Output the [x, y] coordinate of the center of the cell containing the given text.  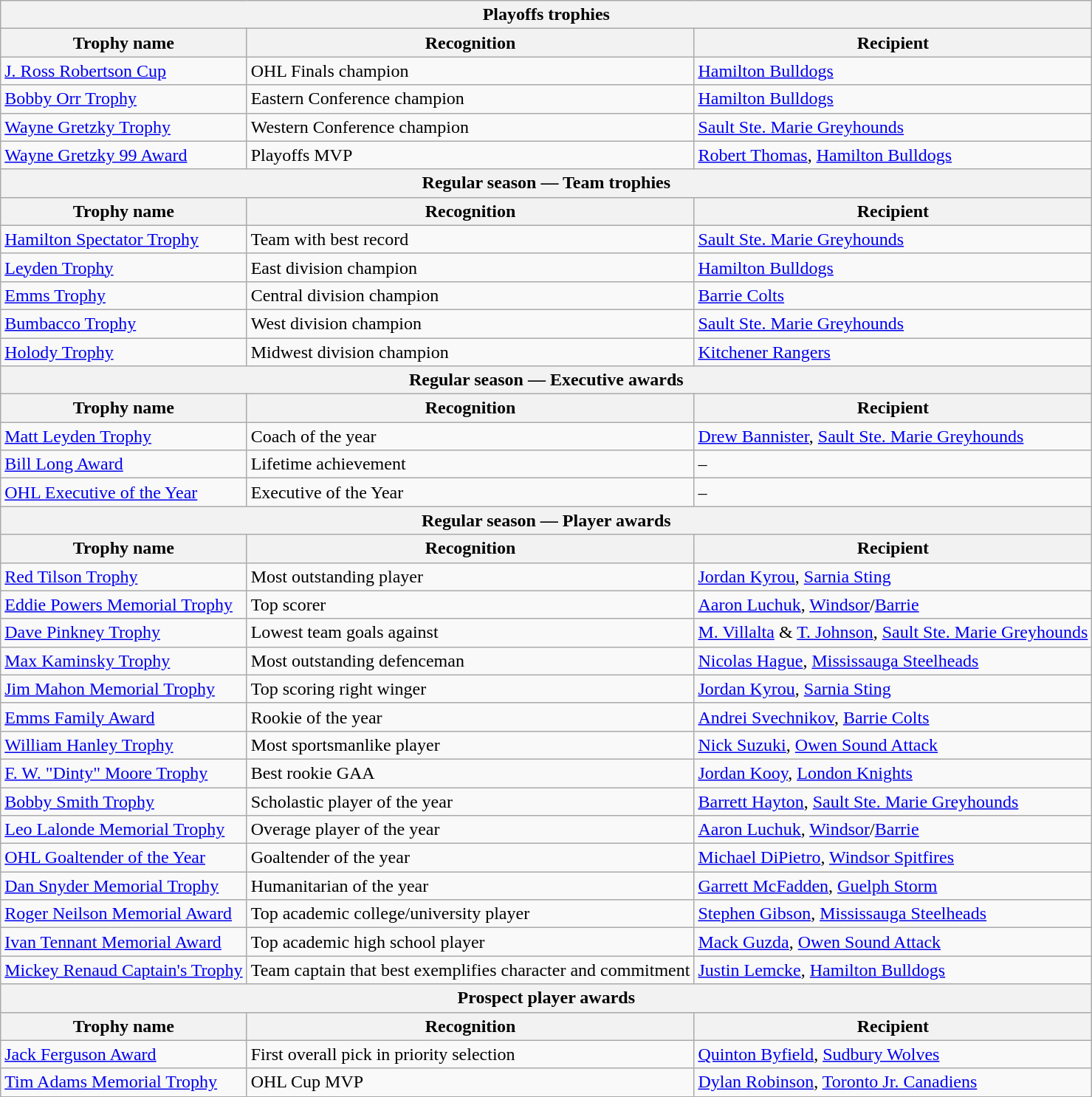
Ivan Tennant Memorial Award [124, 942]
Mack Guzda, Owen Sound Attack [893, 942]
Top academic high school player [470, 942]
First overall pick in priority selection [470, 1054]
Bumbacco Trophy [124, 323]
Andrei Svechnikov, Barrie Colts [893, 717]
Holody Trophy [124, 352]
Quinton Byfield, Sudbury Wolves [893, 1054]
Jim Mahon Memorial Trophy [124, 689]
Most sportsmanlike player [470, 745]
Most outstanding defenceman [470, 661]
Lifetime achievement [470, 464]
Lowest team goals against [470, 633]
Midwest division champion [470, 352]
Central division champion [470, 295]
Playoffs trophies [546, 15]
Michael DiPietro, Windsor Spitfires [893, 858]
Leo Lalonde Memorial Trophy [124, 830]
OHL Goaltender of the Year [124, 858]
Roger Neilson Memorial Award [124, 914]
M. Villalta & T. Johnson, Sault Ste. Marie Greyhounds [893, 633]
Most outstanding player [470, 577]
Bobby Orr Trophy [124, 99]
Top academic college/university player [470, 914]
Eddie Powers Memorial Trophy [124, 605]
Regular season — Executive awards [546, 380]
East division champion [470, 267]
Dave Pinkney Trophy [124, 633]
Playoffs MVP [470, 155]
Top scorer [470, 605]
Top scoring right winger [470, 689]
Bobby Smith Trophy [124, 801]
Matt Leyden Trophy [124, 436]
Barrett Hayton, Sault Ste. Marie Greyhounds [893, 801]
OHL Cup MVP [470, 1082]
Barrie Colts [893, 295]
Regular season — Team trophies [546, 183]
Coach of the year [470, 436]
Justin Lemcke, Hamilton Bulldogs [893, 970]
Red Tilson Trophy [124, 577]
Robert Thomas, Hamilton Bulldogs [893, 155]
Overage player of the year [470, 830]
Best rookie GAA [470, 773]
Tim Adams Memorial Trophy [124, 1082]
J. Ross Robertson Cup [124, 71]
Jordan Kooy, London Knights [893, 773]
Drew Bannister, Sault Ste. Marie Greyhounds [893, 436]
Nicolas Hague, Mississauga Steelheads [893, 661]
Executive of the Year [470, 492]
F. W. "Dinty" Moore Trophy [124, 773]
Wayne Gretzky Trophy [124, 127]
Mickey Renaud Captain's Trophy [124, 970]
Regular season — Player awards [546, 520]
Dan Snyder Memorial Trophy [124, 886]
OHL Executive of the Year [124, 492]
Bill Long Award [124, 464]
William Hanley Trophy [124, 745]
Prospect player awards [546, 998]
Scholastic player of the year [470, 801]
Dylan Robinson, Toronto Jr. Canadiens [893, 1082]
Stephen Gibson, Mississauga Steelheads [893, 914]
Hamilton Spectator Trophy [124, 239]
West division champion [470, 323]
Leyden Trophy [124, 267]
Rookie of the year [470, 717]
Jack Ferguson Award [124, 1054]
Max Kaminsky Trophy [124, 661]
Humanitarian of the year [470, 886]
Eastern Conference champion [470, 99]
Kitchener Rangers [893, 352]
Wayne Gretzky 99 Award [124, 155]
Western Conference champion [470, 127]
Team captain that best exemplifies character and commitment [470, 970]
Nick Suzuki, Owen Sound Attack [893, 745]
OHL Finals champion [470, 71]
Emms Family Award [124, 717]
Goaltender of the year [470, 858]
Emms Trophy [124, 295]
Garrett McFadden, Guelph Storm [893, 886]
Team with best record [470, 239]
